Determine the (x, y) coordinate at the center of the cell enclosing the given text.  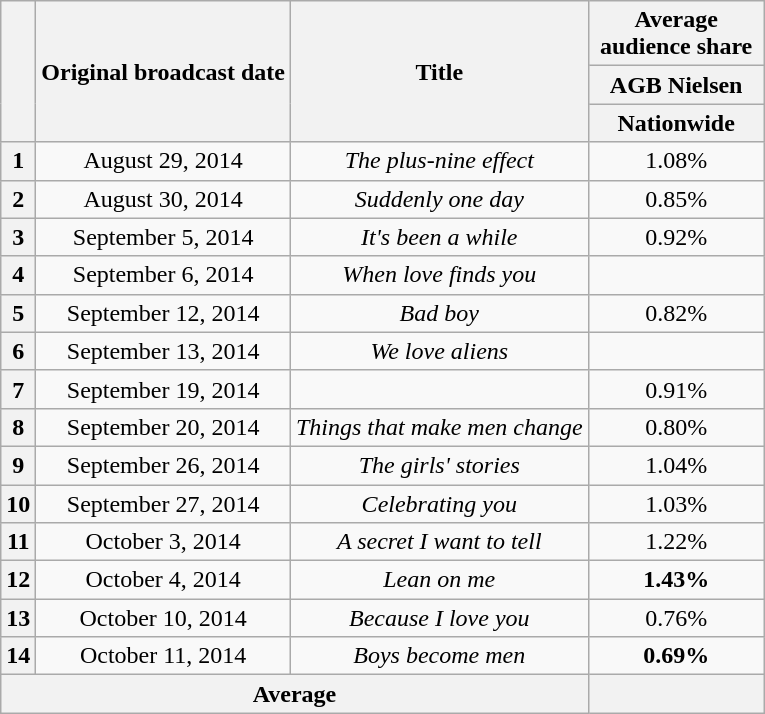
When love finds you (439, 275)
September 12, 2014 (164, 313)
12 (18, 580)
September 13, 2014 (164, 351)
1.08% (676, 161)
August 30, 2014 (164, 199)
4 (18, 275)
AGB Nielsen (676, 85)
5 (18, 313)
1 (18, 161)
October 10, 2014 (164, 618)
0.69% (676, 656)
Celebrating you (439, 503)
September 6, 2014 (164, 275)
September 5, 2014 (164, 237)
1.04% (676, 465)
3 (18, 237)
1.03% (676, 503)
September 20, 2014 (164, 427)
1.22% (676, 542)
Nationwide (676, 123)
Title (439, 72)
September 19, 2014 (164, 389)
2 (18, 199)
9 (18, 465)
Average audience share (676, 34)
14 (18, 656)
Bad boy (439, 313)
October 11, 2014 (164, 656)
13 (18, 618)
8 (18, 427)
0.92% (676, 237)
10 (18, 503)
7 (18, 389)
A secret I want to tell (439, 542)
1.43% (676, 580)
0.82% (676, 313)
October 3, 2014 (164, 542)
Boys become men (439, 656)
The plus-nine effect (439, 161)
October 4, 2014 (164, 580)
Suddenly one day (439, 199)
Because I love you (439, 618)
0.80% (676, 427)
0.91% (676, 389)
The girls' stories (439, 465)
It's been a while (439, 237)
0.85% (676, 199)
Lean on me (439, 580)
11 (18, 542)
0.76% (676, 618)
6 (18, 351)
September 26, 2014 (164, 465)
Average (294, 694)
Things that make men change (439, 427)
August 29, 2014 (164, 161)
We love aliens (439, 351)
Original broadcast date (164, 72)
September 27, 2014 (164, 503)
